Identify which cell holds the provided text, then report its [x, y] central coordinate. 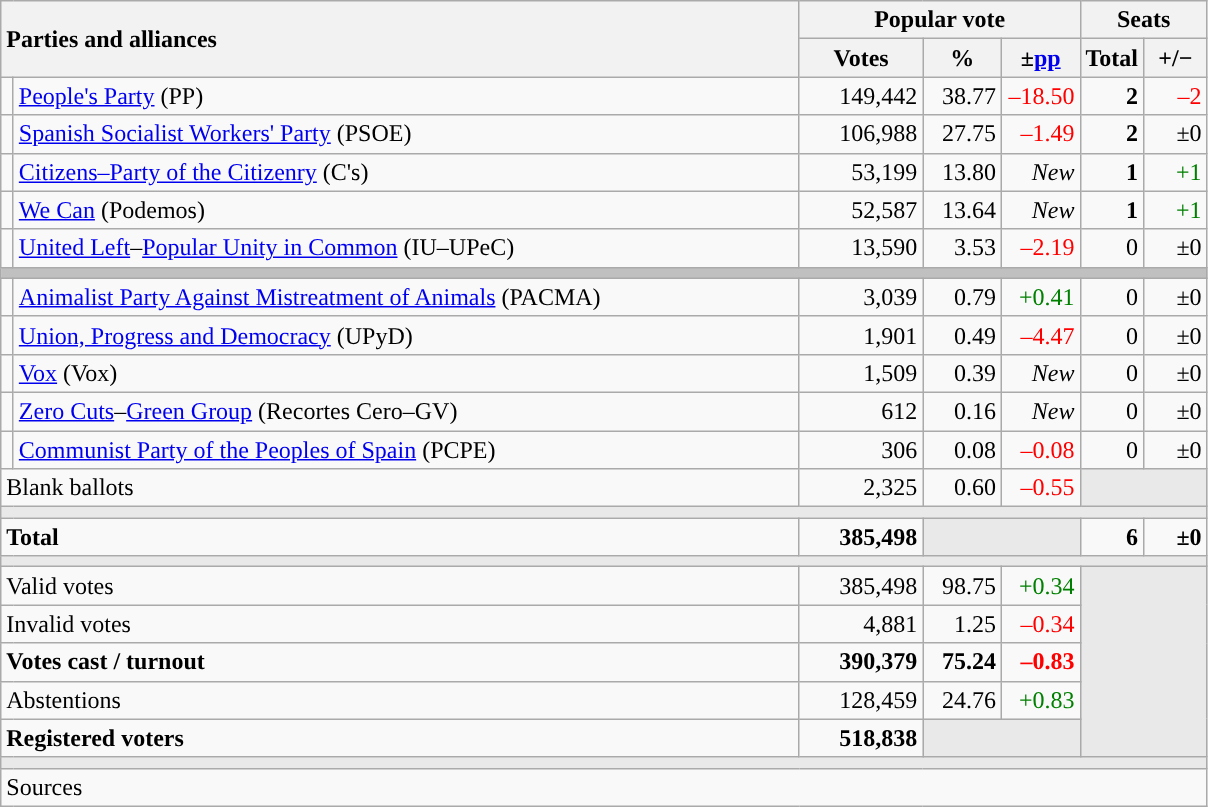
1,901 [861, 335]
Abstentions [400, 700]
–0.08 [1040, 449]
–2.19 [1040, 248]
1.25 [962, 624]
Valid votes [400, 586]
0.16 [962, 411]
13.64 [962, 210]
390,379 [861, 662]
3,039 [861, 297]
3.53 [962, 248]
±pp [1040, 58]
38.77 [962, 96]
0.49 [962, 335]
Spanish Socialist Workers' Party (PSOE) [406, 134]
98.75 [962, 586]
–18.50 [1040, 96]
27.75 [962, 134]
–0.34 [1040, 624]
+0.34 [1040, 586]
Zero Cuts–Green Group (Recortes Cero–GV) [406, 411]
4,881 [861, 624]
–0.55 [1040, 488]
Invalid votes [400, 624]
24.76 [962, 700]
Popular vote [940, 20]
0.08 [962, 449]
106,988 [861, 134]
People's Party (PP) [406, 96]
Sources [604, 787]
Blank ballots [400, 488]
–2 [1176, 96]
% [962, 58]
13.80 [962, 172]
518,838 [861, 738]
149,442 [861, 96]
Parties and alliances [400, 39]
–4.47 [1040, 335]
Citizens–Party of the Citizenry (C's) [406, 172]
We Can (Podemos) [406, 210]
53,199 [861, 172]
1,509 [861, 373]
128,459 [861, 700]
Union, Progress and Democracy (UPyD) [406, 335]
Seats [1144, 20]
–1.49 [1040, 134]
Vox (Vox) [406, 373]
+0.41 [1040, 297]
Communist Party of the Peoples of Spain (PCPE) [406, 449]
+/− [1176, 58]
Votes cast / turnout [400, 662]
Animalist Party Against Mistreatment of Animals (PACMA) [406, 297]
6 [1112, 537]
+0.83 [1040, 700]
0.39 [962, 373]
75.24 [962, 662]
612 [861, 411]
0.60 [962, 488]
13,590 [861, 248]
2,325 [861, 488]
–0.83 [1040, 662]
0.79 [962, 297]
United Left–Popular Unity in Common (IU–UPeC) [406, 248]
Votes [861, 58]
52,587 [861, 210]
306 [861, 449]
Registered voters [400, 738]
